Provide the [X, Y] coordinate of the cell's center where the given text is located.  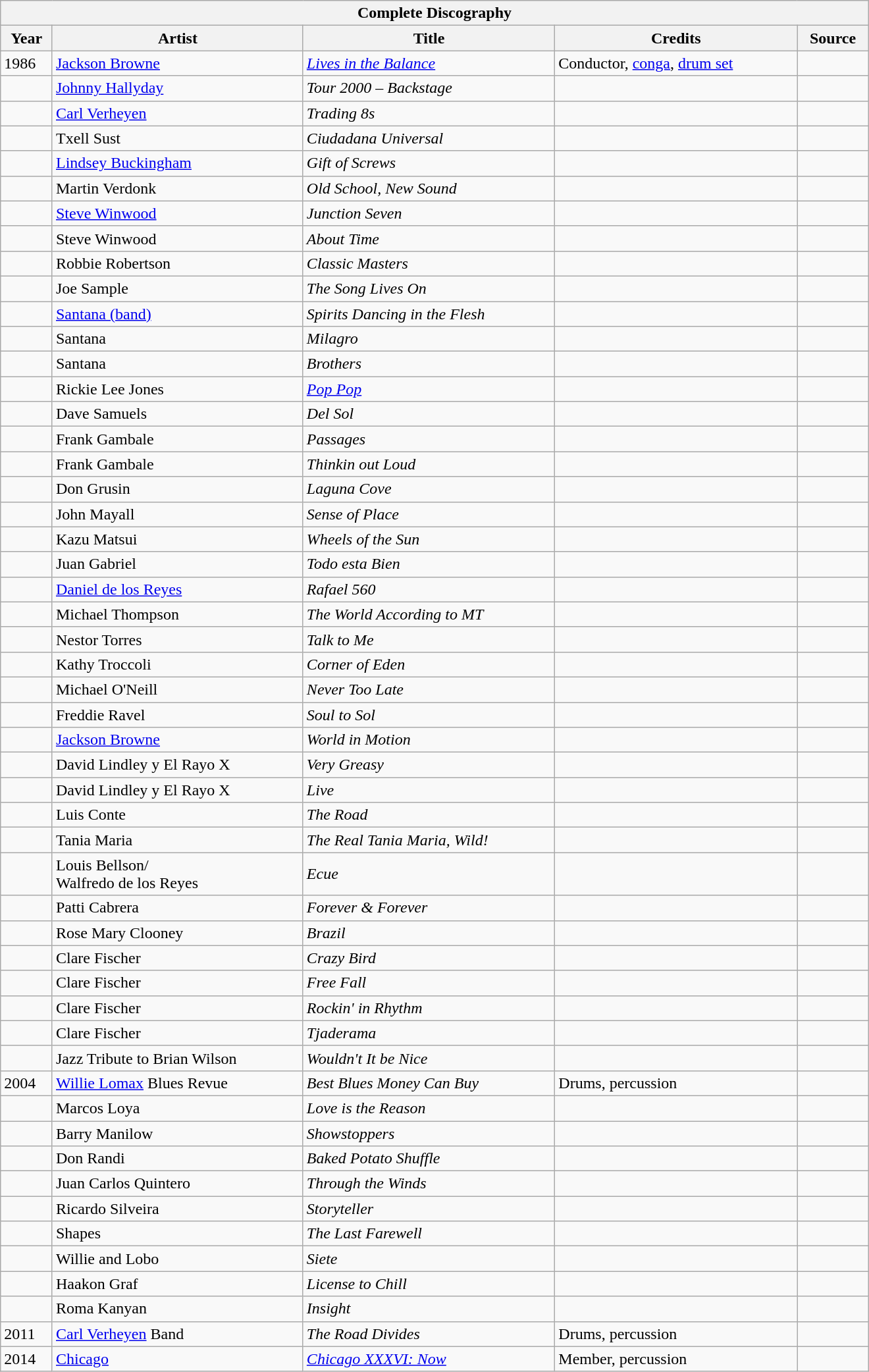
John Mayall [178, 514]
Rickie Lee Jones [178, 389]
Louis Bellson/Walfredo de los Reyes [178, 874]
Wheels of the Sun [429, 539]
Chicago [178, 1359]
Robbie Robertson [178, 263]
Showstoppers [429, 1133]
Classic Masters [429, 263]
Year [26, 38]
Pop Pop [429, 389]
Storyteller [429, 1209]
Soul to Sol [429, 714]
Best Blues Money Can Buy [429, 1083]
Kazu Matsui [178, 539]
Michael Thompson [178, 614]
Rose Mary Clooney [178, 933]
Michael O'Neill [178, 689]
Conductor, conga, drum set [676, 63]
Willie Lomax Blues Revue [178, 1083]
Gift of Screws [429, 163]
The Last Farewell [429, 1234]
Don Randi [178, 1159]
Insight [429, 1309]
Tjaderama [429, 1033]
The Song Lives On [429, 288]
Don Grusin [178, 489]
Willie and Lobo [178, 1259]
Artist [178, 38]
Johnny Hallyday [178, 88]
Santana (band) [178, 314]
Very Greasy [429, 765]
Crazy Bird [429, 958]
2011 [26, 1334]
Carl Verheyen [178, 113]
The World According to MT [429, 614]
Daniel de los Reyes [178, 589]
Carl Verheyen Band [178, 1334]
Thinkin out Loud [429, 464]
Sense of Place [429, 514]
Passages [429, 439]
Del Sol [429, 414]
Chicago XXXVI: Now [429, 1359]
Haakon Graf [178, 1284]
1986 [26, 63]
2004 [26, 1083]
License to Chill [429, 1284]
Brothers [429, 364]
Marcos Loya [178, 1108]
Nestor Torres [178, 639]
Live [429, 790]
Ciudadana Universal [429, 138]
Junction Seven [429, 213]
Roma Kanyan [178, 1309]
Juan Gabriel [178, 564]
Joe Sample [178, 288]
Through the Winds [429, 1184]
Old School, New Sound [429, 188]
Source [833, 38]
Spirits Dancing in the Flesh [429, 314]
Complete Discography [434, 13]
Trading 8s [429, 113]
The Road Divides [429, 1334]
Kathy Troccoli [178, 664]
Todo esta Bien [429, 564]
Lives in the Balance [429, 63]
Never Too Late [429, 689]
Martin Verdonk [178, 188]
Laguna Cove [429, 489]
Rafael 560 [429, 589]
Barry Manilow [178, 1133]
Tania Maria [178, 840]
Siete [429, 1259]
Talk to Me [429, 639]
2014 [26, 1359]
Rockin' in Rhythm [429, 1008]
Luis Conte [178, 815]
Lindsey Buckingham [178, 163]
Forever & Forever [429, 908]
Free Fall [429, 983]
World in Motion [429, 740]
Juan Carlos Quintero [178, 1184]
Baked Potato Shuffle [429, 1159]
Brazil [429, 933]
Wouldn't It be Nice [429, 1058]
Title [429, 38]
Ecue [429, 874]
Dave Samuels [178, 414]
Love is the Reason [429, 1108]
Tour 2000 – Backstage [429, 88]
The Real Tania Maria, Wild! [429, 840]
Ricardo Silveira [178, 1209]
Freddie Ravel [178, 714]
About Time [429, 238]
Member, percussion [676, 1359]
Jazz Tribute to Brian Wilson [178, 1058]
Shapes [178, 1234]
Credits [676, 38]
The Road [429, 815]
Txell Sust [178, 138]
Patti Cabrera [178, 908]
Milagro [429, 339]
Corner of Eden [429, 664]
